Search for the cell housing the specified text and yield its [X, Y] center coordinate. 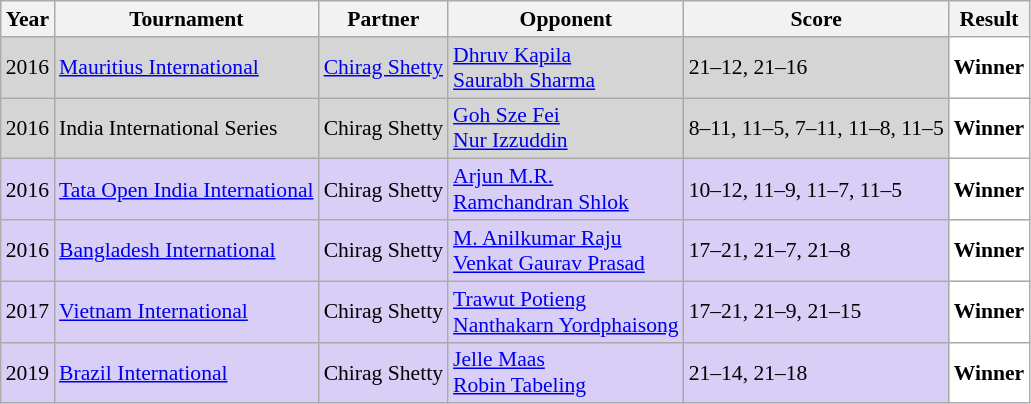
Partner [384, 19]
2017 [28, 312]
21–14, 21–18 [816, 372]
Score [816, 19]
10–12, 11–9, 11–7, 11–5 [816, 190]
Mauritius International [186, 68]
Goh Sze Fei Nur Izzuddin [566, 128]
Year [28, 19]
2019 [28, 372]
17–21, 21–7, 21–8 [816, 250]
Dhruv Kapila Saurabh Sharma [566, 68]
Brazil International [186, 372]
17–21, 21–9, 21–15 [816, 312]
Trawut Potieng Nanthakarn Yordphaisong [566, 312]
Bangladesh International [186, 250]
Result [990, 19]
India International Series [186, 128]
21–12, 21–16 [816, 68]
Arjun M.R. Ramchandran Shlok [566, 190]
Opponent [566, 19]
Jelle Maas Robin Tabeling [566, 372]
Vietnam International [186, 312]
Tournament [186, 19]
M. Anilkumar Raju Venkat Gaurav Prasad [566, 250]
Tata Open India International [186, 190]
8–11, 11–5, 7–11, 11–8, 11–5 [816, 128]
